Search for the cell housing the specified text and yield its [x, y] center coordinate. 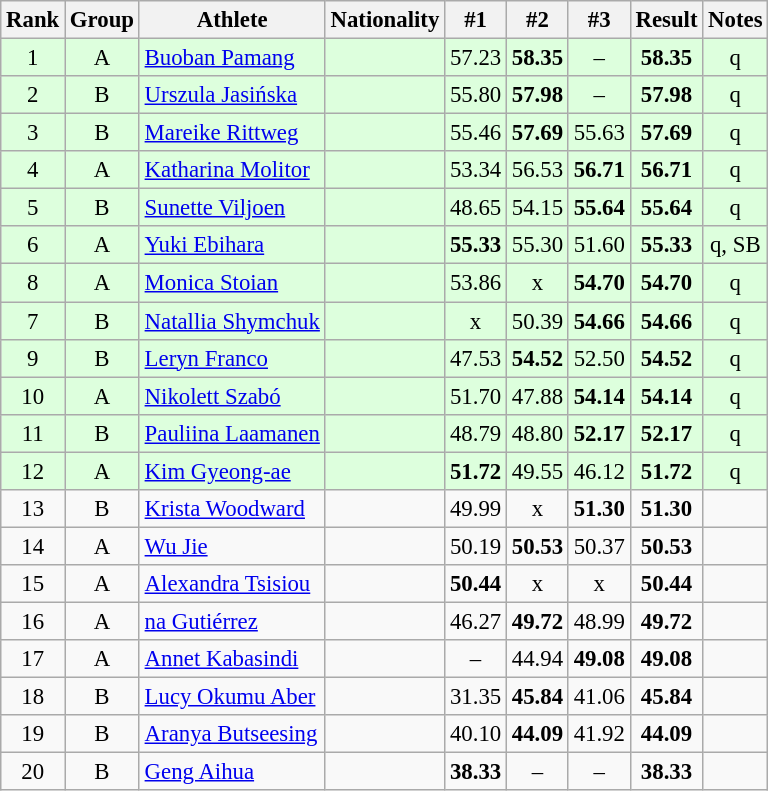
52.50 [599, 358]
53.86 [476, 283]
41.92 [599, 734]
10 [33, 396]
Notes [736, 20]
41.06 [599, 697]
Alexandra Tsisiou [232, 584]
9 [33, 358]
Urszula Jasińska [232, 95]
Natallia Shymchuk [232, 321]
47.88 [537, 396]
55.30 [537, 245]
#1 [476, 20]
51.60 [599, 245]
#3 [599, 20]
54.15 [537, 208]
16 [33, 621]
53.34 [476, 170]
5 [33, 208]
Nationality [384, 20]
48.80 [537, 433]
Wu Jie [232, 546]
#2 [537, 20]
12 [33, 471]
8 [33, 283]
15 [33, 584]
18 [33, 697]
17 [33, 659]
Pauliina Laamanen [232, 433]
Athlete [232, 20]
51.70 [476, 396]
14 [33, 546]
6 [33, 245]
48.99 [599, 621]
Group [102, 20]
56.53 [537, 170]
50.19 [476, 546]
49.55 [537, 471]
50.37 [599, 546]
11 [33, 433]
Sunette Viljoen [232, 208]
Mareike Rittweg [232, 133]
Result [666, 20]
49.99 [476, 509]
na Gutiérrez [232, 621]
46.12 [599, 471]
Kim Gyeong-ae [232, 471]
Rank [33, 20]
55.80 [476, 95]
q, SB [736, 245]
20 [33, 772]
Yuki Ebihara [232, 245]
31.35 [476, 697]
Annet Kabasindi [232, 659]
19 [33, 734]
40.10 [476, 734]
13 [33, 509]
Monica Stoian [232, 283]
7 [33, 321]
Nikolett Szabó [232, 396]
Lucy Okumu Aber [232, 697]
55.46 [476, 133]
Geng Aihua [232, 772]
1 [33, 58]
Aranya Butseesing [232, 734]
Leryn Franco [232, 358]
48.79 [476, 433]
Katharina Molitor [232, 170]
Krista Woodward [232, 509]
47.53 [476, 358]
2 [33, 95]
Buoban Pamang [232, 58]
46.27 [476, 621]
48.65 [476, 208]
50.39 [537, 321]
55.63 [599, 133]
57.23 [476, 58]
3 [33, 133]
44.94 [537, 659]
4 [33, 170]
